Identify which cell holds the provided text, then report its (X, Y) central coordinate. 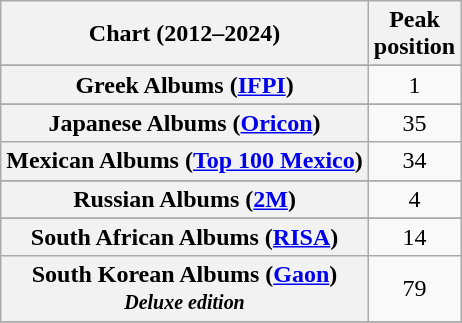
79 (414, 288)
4 (414, 199)
South African Albums (RISA) (185, 237)
Greek Albums (IFPI) (185, 85)
Russian Albums (2M) (185, 199)
Peakposition (414, 34)
South Korean Albums (Gaon)Deluxe edition (185, 288)
35 (414, 123)
1 (414, 85)
Mexican Albums (Top 100 Mexico) (185, 161)
Chart (2012–2024) (185, 34)
Japanese Albums (Oricon) (185, 123)
14 (414, 237)
34 (414, 161)
